Provide the (x, y) coordinate of the cell's center where the given text is located.  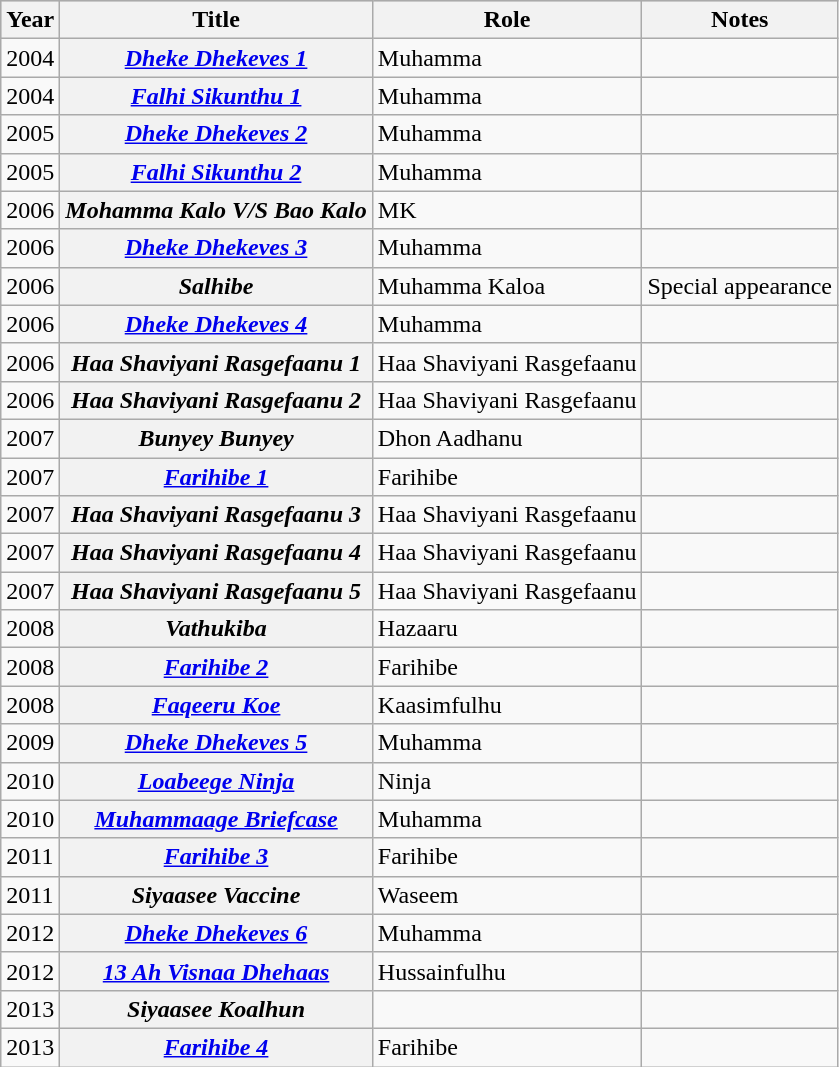
Falhi Sikunthu 2 (216, 172)
Muhamma Kaloa (507, 286)
Dheke Dhekeves 6 (216, 933)
Dheke Dhekeves 4 (216, 324)
Farihibe 4 (216, 1047)
Salhibe (216, 286)
Dheke Dhekeves 3 (216, 248)
13 Ah Visnaa Dhehaas (216, 971)
Vathukiba (216, 629)
2009 (30, 743)
MK (507, 210)
Bunyey Bunyey (216, 438)
Farihibe 3 (216, 857)
Dheke Dhekeves 2 (216, 134)
Special appearance (740, 286)
Dhon Aadhanu (507, 438)
Siyaasee Vaccine (216, 895)
Dheke Dhekeves 5 (216, 743)
Haa Shaviyani Rasgefaanu 3 (216, 515)
Role (507, 20)
Siyaasee Koalhun (216, 1009)
Kaasimfulhu (507, 705)
Dheke Dhekeves 1 (216, 58)
Haa Shaviyani Rasgefaanu 1 (216, 362)
Waseem (507, 895)
Mohamma Kalo V/S Bao Kalo (216, 210)
Loabeege Ninja (216, 781)
Hazaaru (507, 629)
Muhammaage Briefcase (216, 819)
Title (216, 20)
Faqeeru Koe (216, 705)
Falhi Sikunthu 1 (216, 96)
Notes (740, 20)
Year (30, 20)
Hussainfulhu (507, 971)
Ninja (507, 781)
Farihibe 1 (216, 477)
Farihibe 2 (216, 667)
Haa Shaviyani Rasgefaanu 5 (216, 591)
Haa Shaviyani Rasgefaanu 4 (216, 553)
Haa Shaviyani Rasgefaanu 2 (216, 400)
